Return (x, y) of the center of cell containing provided text 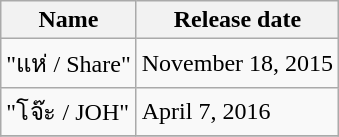
"แห่ / Share" (68, 64)
Release date (237, 20)
Name (68, 20)
"โจ๊ะ / JOH" (68, 112)
November 18, 2015 (237, 64)
April 7, 2016 (237, 112)
